Extract the [X, Y] coordinate from the center of the cell holding the provided text.  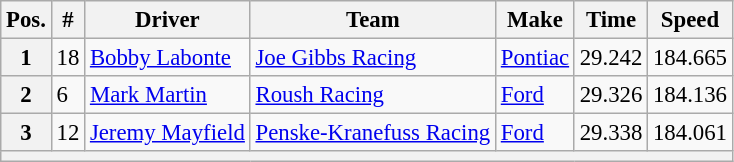
184.665 [690, 58]
Joe Gibbs Racing [372, 58]
Make [534, 20]
2 [26, 95]
Speed [690, 20]
Pontiac [534, 58]
6 [68, 95]
Driver [168, 20]
29.326 [610, 95]
Penske-Kranefuss Racing [372, 133]
Mark Martin [168, 95]
# [68, 20]
Bobby Labonte [168, 58]
29.338 [610, 133]
184.061 [690, 133]
Roush Racing [372, 95]
Time [610, 20]
Jeremy Mayfield [168, 133]
Team [372, 20]
18 [68, 58]
184.136 [690, 95]
Pos. [26, 20]
29.242 [610, 58]
12 [68, 133]
1 [26, 58]
3 [26, 133]
